Determine the [x, y] coordinate at the center of the cell enclosing the given text.  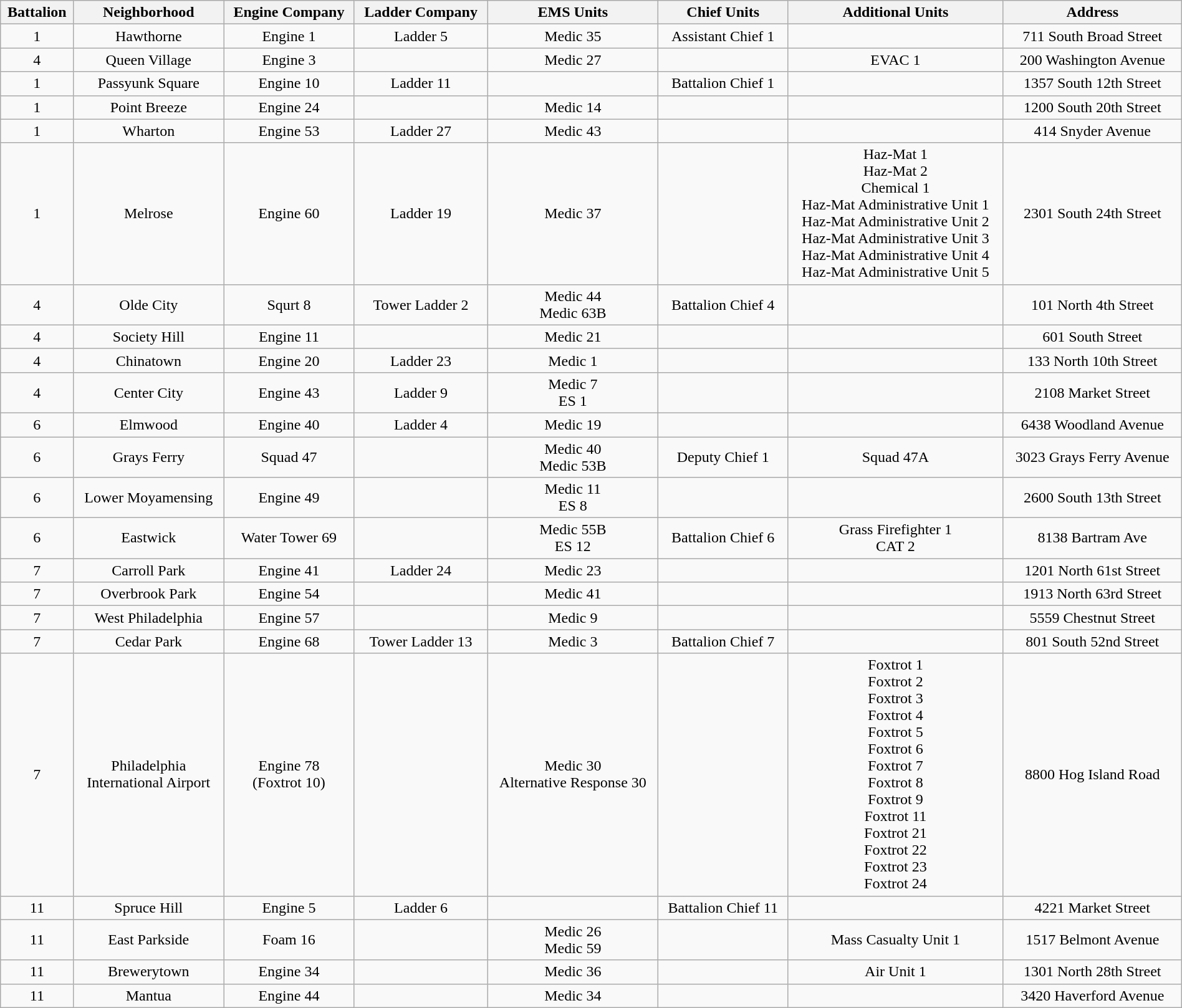
1913 North 63rd Street [1092, 594]
Brewerytown [148, 972]
Squrt 8 [289, 304]
Engine 43 [289, 393]
Point Breeze [148, 107]
PhiladelphiaInternational Airport [148, 774]
Queen Village [148, 60]
East Parkside [148, 940]
Engine 53 [289, 131]
Foxtrot 1Foxtrot 2Foxtrot 3Foxtrot 4Foxtrot 5Foxtrot 6Foxtrot 7Foxtrot 8Foxtrot 9Foxtrot 11Foxtrot 21Foxtrot 22Foxtrot 23Foxtrot 24 [896, 774]
Deputy Chief 1 [723, 456]
Ladder 27 [421, 131]
Society Hill [148, 337]
414 Snyder Avenue [1092, 131]
Cedar Park [148, 641]
Hawthorne [148, 36]
Engine 68 [289, 641]
Squad 47 [289, 456]
Center City [148, 393]
Eastwick [148, 539]
Engine 11 [289, 337]
Battalion Chief 7 [723, 641]
Engine 78(Foxtrot 10) [289, 774]
Ladder 5 [421, 36]
Medic 9 [573, 618]
Medic 27 [573, 60]
Ladder 9 [421, 393]
Engine 10 [289, 84]
2108 Market Street [1092, 393]
200 Washington Avenue [1092, 60]
Engine 24 [289, 107]
Engine Company [289, 12]
EMS Units [573, 12]
Engine 20 [289, 360]
Ladder Company [421, 12]
3420 Haverford Avenue [1092, 996]
6438 Woodland Avenue [1092, 425]
2600 South 13th Street [1092, 497]
Squad 47A [896, 456]
Medic 43 [573, 131]
Foam 16 [289, 940]
Battalion Chief 1 [723, 84]
Ladder 23 [421, 360]
801 South 52nd Street [1092, 641]
Elmwood [148, 425]
Battalion Chief 11 [723, 908]
Medic 41 [573, 594]
Mantua [148, 996]
Medic 14 [573, 107]
Medic 1 [573, 360]
Tower Ladder 13 [421, 641]
Passyunk Square [148, 84]
1517 Belmont Avenue [1092, 940]
Engine 57 [289, 618]
EVAC 1 [896, 60]
2301 South 24th Street [1092, 213]
Olde City [148, 304]
1200 South 20th Street [1092, 107]
Engine 44 [289, 996]
Assistant Chief 1 [723, 36]
Water Tower 69 [289, 539]
Medic 34 [573, 996]
Medic 23 [573, 570]
4221 Market Street [1092, 908]
1301 North 28th Street [1092, 972]
101 North 4th Street [1092, 304]
Battalion Chief 6 [723, 539]
Engine 34 [289, 972]
8138 Bartram Ave [1092, 539]
Carroll Park [148, 570]
Lower Moyamensing [148, 497]
Medic 26Medic 59 [573, 940]
Spruce Hill [148, 908]
Medic 55BES 12 [573, 539]
1201 North 61st Street [1092, 570]
Medic 19 [573, 425]
711 South Broad Street [1092, 36]
133 North 10th Street [1092, 360]
3023 Grays Ferry Avenue [1092, 456]
Wharton [148, 131]
Engine 40 [289, 425]
8800 Hog Island Road [1092, 774]
Grays Ferry [148, 456]
Neighborhood [148, 12]
Ladder 6 [421, 908]
West Philadelphia [148, 618]
Battalion [37, 12]
Medic 40Medic 53B [573, 456]
Mass Casualty Unit 1 [896, 940]
Ladder 19 [421, 213]
Engine 3 [289, 60]
Engine 49 [289, 497]
Melrose [148, 213]
Overbrook Park [148, 594]
5559 Chestnut Street [1092, 618]
Engine 54 [289, 594]
Chinatown [148, 360]
Medic 21 [573, 337]
Medic 7ES 1 [573, 393]
Ladder 11 [421, 84]
Engine 5 [289, 908]
Medic 3 [573, 641]
Medic 37 [573, 213]
Ladder 24 [421, 570]
Medic 11ES 8 [573, 497]
Battalion Chief 4 [723, 304]
Medic 35 [573, 36]
Medic 44Medic 63B [573, 304]
Medic 36 [573, 972]
601 South Street [1092, 337]
Ladder 4 [421, 425]
Additional Units [896, 12]
1357 South 12th Street [1092, 84]
Chief Units [723, 12]
Engine 1 [289, 36]
Tower Ladder 2 [421, 304]
Grass Firefighter 1CAT 2 [896, 539]
Engine 60 [289, 213]
Air Unit 1 [896, 972]
Medic 30Alternative Response 30 [573, 774]
Engine 41 [289, 570]
Address [1092, 12]
